Find where the given text appears and provide that cell's center as (x, y) coordinate. 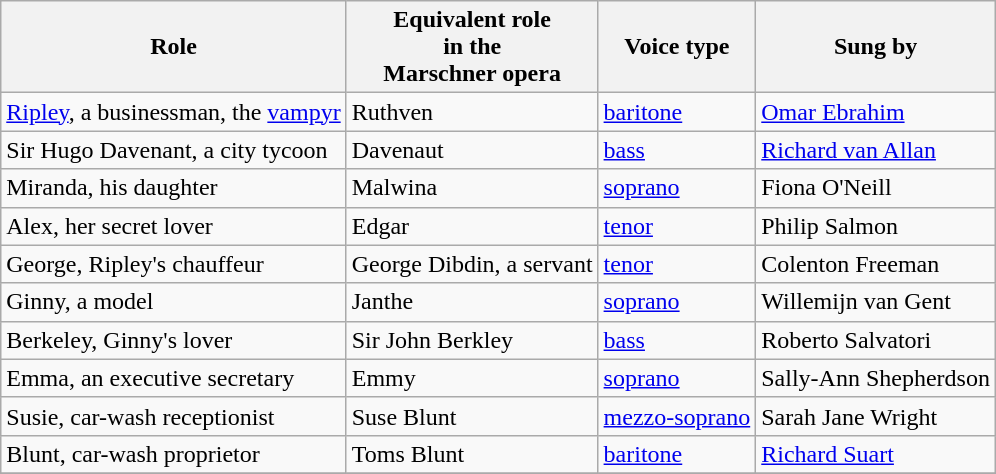
Malwina (472, 188)
Philip Salmon (876, 226)
Sarah Jane Wright (876, 416)
Toms Blunt (472, 454)
Davenaut (472, 150)
Ripley, a businessman, the vampyr (174, 112)
Edgar (472, 226)
Susie, car-wash receptionist (174, 416)
Fiona O'Neill (876, 188)
Emma, an executive secretary (174, 378)
Equivalent rolein theMarschner opera (472, 47)
Ginny, a model (174, 302)
George, Ripley's chauffeur (174, 264)
Alex, her secret lover (174, 226)
Suse Blunt (472, 416)
Willemijn van Gent (876, 302)
Sung by (876, 47)
Richard van Allan (876, 150)
Janthe (472, 302)
Miranda, his daughter (174, 188)
Sally-Ann Shepherdson (876, 378)
Ruthven (472, 112)
George Dibdin, a servant (472, 264)
Richard Suart (876, 454)
Colenton Freeman (876, 264)
Blunt, car-wash proprietor (174, 454)
Omar Ebrahim (876, 112)
Roberto Salvatori (876, 340)
mezzo-soprano (677, 416)
Emmy (472, 378)
Voice type (677, 47)
Sir John Berkley (472, 340)
Berkeley, Ginny's lover (174, 340)
Sir Hugo Davenant, a city tycoon (174, 150)
Role (174, 47)
